Scan for the cell matching the given text and deliver its [x, y] coordinate at center. 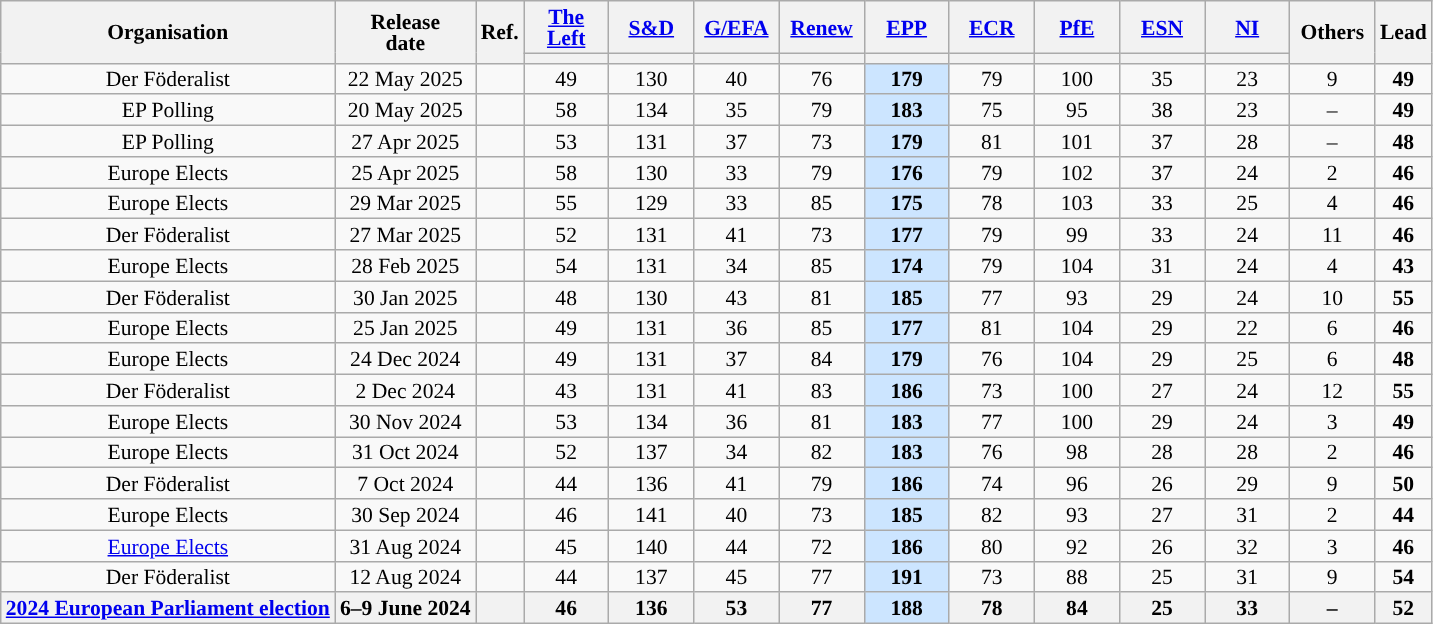
27 Mar 2025 [406, 234]
PfE [1076, 27]
Ref. [500, 32]
12 [1332, 390]
32 [1248, 546]
83 [822, 390]
50 [1404, 484]
Renew [822, 27]
188 [906, 608]
25 Apr 2025 [406, 172]
75 [992, 110]
38 [1162, 110]
11 [1332, 234]
22 May 2025 [406, 78]
7 Oct 2024 [406, 484]
88 [1076, 576]
Organisation [168, 32]
98 [1076, 452]
NI [1248, 27]
31 Oct 2024 [406, 452]
ESN [1162, 27]
24 Dec 2024 [406, 360]
80 [992, 546]
174 [906, 266]
191 [906, 576]
141 [652, 514]
30 Nov 2024 [406, 422]
Releasedate [406, 32]
6–9 June 2024 [406, 608]
G/EFA [736, 27]
25 Jan 2025 [406, 328]
92 [1076, 546]
30 Sep 2024 [406, 514]
Others [1332, 32]
101 [1076, 142]
27 Apr 2025 [406, 142]
30 Jan 2025 [406, 296]
12 Aug 2024 [406, 576]
The Left [566, 27]
Lead [1404, 32]
2 Dec 2024 [406, 390]
99 [1076, 234]
EPP [906, 27]
20 May 2025 [406, 110]
74 [992, 484]
S&D [652, 27]
103 [1076, 204]
28 Feb 2025 [406, 266]
ECR [992, 27]
95 [1076, 110]
29 Mar 2025 [406, 204]
10 [1332, 296]
129 [652, 204]
22 [1248, 328]
31 Aug 2024 [406, 546]
102 [1076, 172]
72 [822, 546]
175 [906, 204]
2024 European Parliament election [168, 608]
96 [1076, 484]
176 [906, 172]
140 [652, 546]
